Output the (x, y) coordinate of the center of the cell containing the given text.  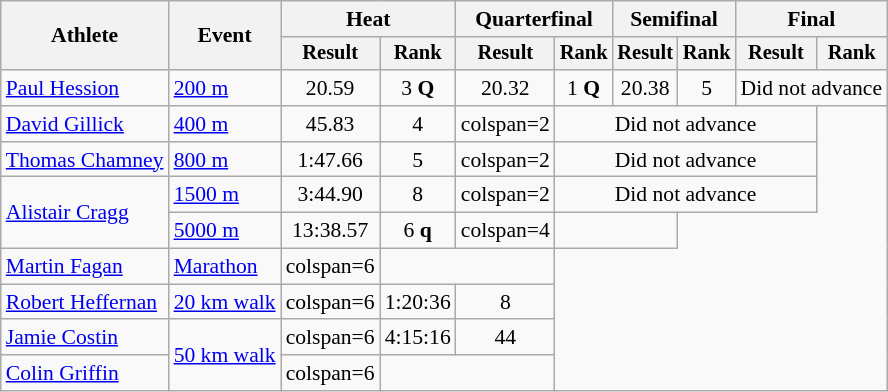
45.83 (330, 124)
Robert Heffernan (85, 302)
Semifinal (674, 19)
Thomas Chamney (85, 160)
1 Q (584, 88)
20.59 (330, 88)
Athlete (85, 36)
5000 m (225, 231)
Colin Griffin (85, 373)
50 km walk (225, 356)
200 m (225, 88)
Martin Fagan (85, 267)
800 m (225, 160)
Marathon (225, 267)
1500 m (225, 195)
20.32 (506, 88)
1:20:36 (418, 302)
13:38.57 (330, 231)
Quarterfinal (534, 19)
1:47.66 (330, 160)
Alistair Cragg (85, 212)
20 km walk (225, 302)
David Gillick (85, 124)
20.38 (645, 88)
Jamie Costin (85, 338)
4 (418, 124)
3:44.90 (330, 195)
44 (506, 338)
colspan=4 (506, 231)
400 m (225, 124)
3 Q (418, 88)
4:15:16 (418, 338)
Paul Hession (85, 88)
Final (812, 19)
Heat (368, 19)
Event (225, 36)
6 q (418, 231)
